Scan for the cell matching the given text and deliver its (x, y) coordinate at center. 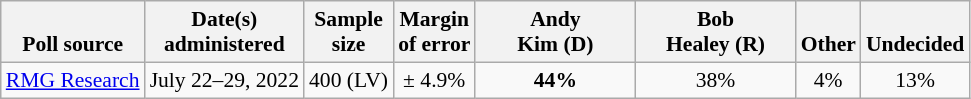
RMG Research (73, 80)
BobHealey (R) (715, 32)
4% (828, 80)
Date(s)administered (224, 32)
38% (715, 80)
Other (828, 32)
Marginof error (434, 32)
Undecided (915, 32)
Samplesize (348, 32)
13% (915, 80)
44% (555, 80)
± 4.9% (434, 80)
Poll source (73, 32)
400 (LV) (348, 80)
July 22–29, 2022 (224, 80)
AndyKim (D) (555, 32)
